Locate the cell with the specified text and output its (x, y) center coordinate. 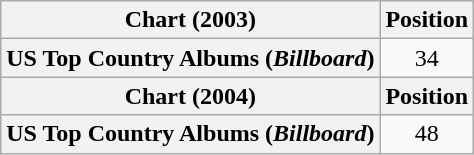
Chart (2003) (190, 20)
34 (427, 58)
Chart (2004) (190, 96)
48 (427, 134)
